Locate the cell with the specified text and output its [X, Y] center coordinate. 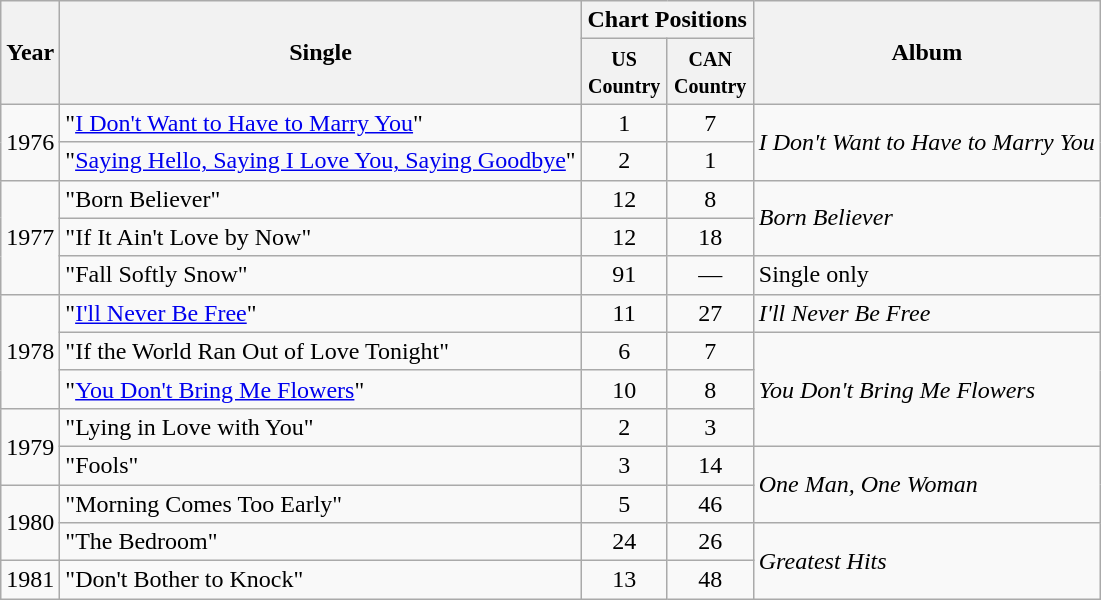
13 [624, 580]
1981 [30, 580]
"Saying Hello, Saying I Love You, Saying Goodbye" [320, 161]
46 [710, 503]
"I'll Never Be Free" [320, 313]
48 [710, 580]
1979 [30, 446]
Single only [926, 275]
"Fall Softly Snow" [320, 275]
"Morning Comes Too Early" [320, 503]
"Lying in Love with You" [320, 427]
"You Don't Bring Me Flowers" [320, 389]
I'll Never Be Free [926, 313]
10 [624, 389]
91 [624, 275]
Single [320, 52]
I Don't Want to Have to Marry You [926, 142]
CAN Country [710, 72]
"Don't Bother to Knock" [320, 580]
"Born Believer" [320, 199]
US Country [624, 72]
27 [710, 313]
24 [624, 542]
"If It Ain't Love by Now" [320, 237]
1980 [30, 522]
You Don't Bring Me Flowers [926, 389]
"The Bedroom" [320, 542]
14 [710, 465]
11 [624, 313]
1976 [30, 142]
Greatest Hits [926, 561]
6 [624, 351]
26 [710, 542]
Born Believer [926, 218]
18 [710, 237]
Album [926, 52]
"Fools" [320, 465]
"I Don't Want to Have to Marry You" [320, 123]
"If the World Ran Out of Love Tonight" [320, 351]
Chart Positions [667, 20]
5 [624, 503]
1977 [30, 237]
— [710, 275]
One Man, One Woman [926, 484]
Year [30, 52]
1978 [30, 351]
